Locate the cell with the specified text and output its (X, Y) center coordinate. 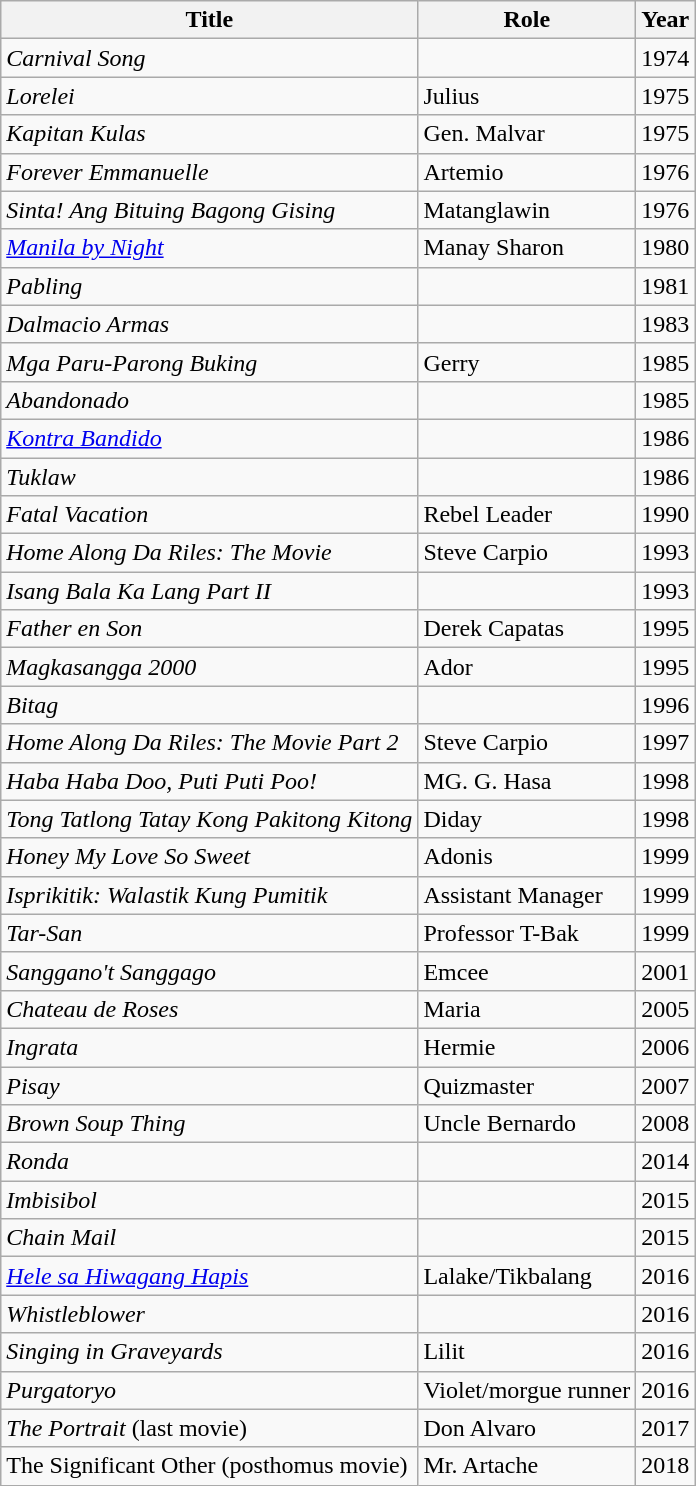
Singing in Graveyards (210, 1352)
Julius (527, 96)
Year (666, 20)
Isprikitik: Walastik Kung Pumitik (210, 895)
Uncle Bernardo (527, 1124)
Pabling (210, 286)
Quizmaster (527, 1085)
Tar-San (210, 933)
Hele sa Hiwagang Hapis (210, 1276)
Father en Son (210, 629)
Bitag (210, 705)
Ador (527, 667)
1997 (666, 743)
Violet/morgue runner (527, 1390)
2014 (666, 1162)
Diday (527, 819)
2008 (666, 1124)
Emcee (527, 971)
1981 (666, 286)
Matanglawin (527, 210)
Sanggano't Sanggago (210, 971)
Whistleblower (210, 1314)
Ronda (210, 1162)
The Significant Other (posthomus movie) (210, 1466)
Brown Soup Thing (210, 1124)
Rebel Leader (527, 515)
Chain Mail (210, 1238)
Mga Paru-Parong Buking (210, 362)
Home Along Da Riles: The Movie (210, 553)
Tuklaw (210, 477)
2017 (666, 1428)
Purgatoryo (210, 1390)
1983 (666, 324)
Abandonado (210, 400)
Professor T-Bak (527, 933)
Tong Tatlong Tatay Kong Pakitong Kitong (210, 819)
Forever Emmanuelle (210, 172)
Fatal Vacation (210, 515)
2001 (666, 971)
Assistant Manager (527, 895)
Mr. Artache (527, 1466)
2005 (666, 1009)
Pisay (210, 1085)
1974 (666, 58)
Dalmacio Armas (210, 324)
Manay Sharon (527, 248)
Kapitan Kulas (210, 134)
2007 (666, 1085)
Kontra Bandido (210, 438)
Gerry (527, 362)
Chateau de Roses (210, 1009)
1996 (666, 705)
Isang Bala Ka Lang Part II (210, 591)
Imbisibol (210, 1200)
Adonis (527, 857)
Hermie (527, 1047)
Derek Capatas (527, 629)
Ingrata (210, 1047)
Home Along Da Riles: The Movie Part 2 (210, 743)
2006 (666, 1047)
Lilit (527, 1352)
Honey My Love So Sweet (210, 857)
The Portrait (last movie) (210, 1428)
Magkasangga 2000 (210, 667)
Manila by Night (210, 248)
Lalake/Tikbalang (527, 1276)
Role (527, 20)
Title (210, 20)
1980 (666, 248)
Artemio (527, 172)
Haba Haba Doo, Puti Puti Poo! (210, 781)
2018 (666, 1466)
Carnival Song (210, 58)
Sinta! Ang Bituing Bagong Gising (210, 210)
1990 (666, 515)
Gen. Malvar (527, 134)
MG. G. Hasa (527, 781)
Maria (527, 1009)
Don Alvaro (527, 1428)
Lorelei (210, 96)
